Identify which cell holds the provided text, then report its [X, Y] central coordinate. 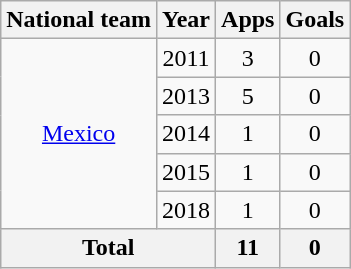
2014 [186, 134]
5 [248, 96]
Apps [248, 20]
11 [248, 248]
Goals [315, 20]
Mexico [79, 134]
Total [108, 248]
2013 [186, 96]
National team [79, 20]
2018 [186, 210]
3 [248, 58]
Year [186, 20]
2015 [186, 172]
2011 [186, 58]
